Search for the cell housing the specified text and yield its (x, y) center coordinate. 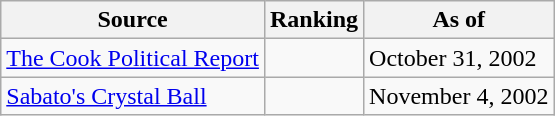
As of (459, 20)
The Cook Political Report (133, 58)
Ranking (314, 20)
November 4, 2002 (459, 96)
October 31, 2002 (459, 58)
Source (133, 20)
Sabato's Crystal Ball (133, 96)
